Output the (X, Y) coordinate of the center of the cell containing the given text.  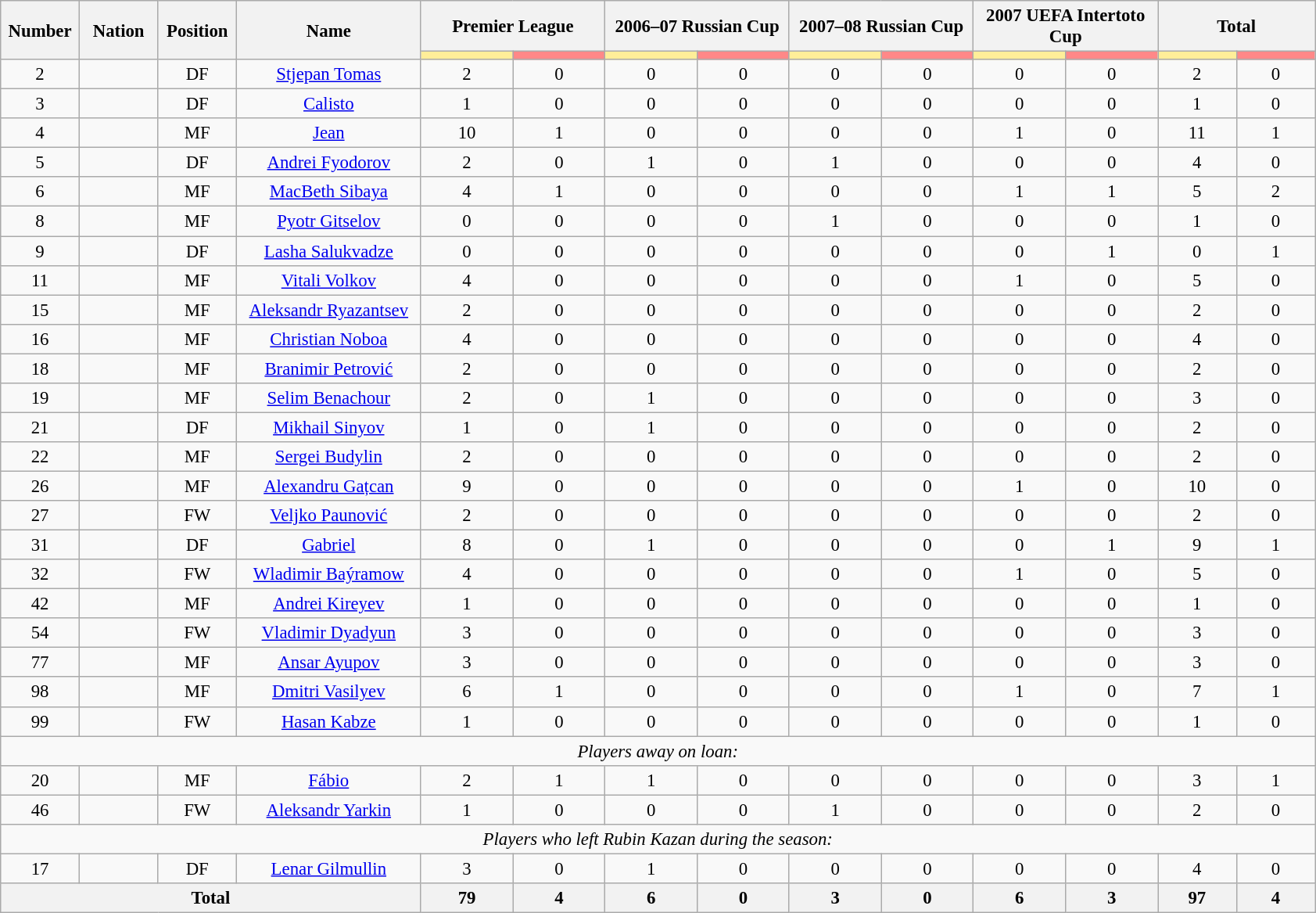
98 (41, 692)
Pyotr Gitselov (329, 221)
Andrei Fyodorov (329, 163)
Selim Benachour (329, 398)
27 (41, 516)
Vladimir Dyadyun (329, 633)
Nation (119, 30)
26 (41, 486)
22 (41, 457)
42 (41, 604)
99 (41, 721)
Players who left Rubin Kazan during the season: (658, 839)
Wladimir Baýramow (329, 574)
Sergei Budylin (329, 457)
Lenar Gilmullin (329, 868)
97 (1196, 898)
2007–08 Russian Cup (881, 27)
Calisto (329, 104)
MacBeth Sibaya (329, 192)
17 (41, 868)
Mikhail Sinyov (329, 427)
Veljko Paunović (329, 516)
20 (41, 780)
32 (41, 574)
79 (467, 898)
Dmitri Vasilyev (329, 692)
Alexandru Gațcan (329, 486)
77 (41, 663)
15 (41, 310)
2006–07 Russian Cup (697, 27)
Stjepan Tomas (329, 74)
54 (41, 633)
2007 UEFA Intertoto Cup (1066, 27)
Position (197, 30)
Vitali Volkov (329, 280)
Aleksandr Ryazantsev (329, 310)
18 (41, 368)
Andrei Kireyev (329, 604)
Christian Noboa (329, 339)
Lasha Salukvadze (329, 251)
Aleksandr Yarkin (329, 810)
Fábio (329, 780)
Name (329, 30)
46 (41, 810)
Players away on loan: (658, 751)
Branimir Petrović (329, 368)
21 (41, 427)
19 (41, 398)
Hasan Kabze (329, 721)
Gabriel (329, 545)
7 (1196, 692)
16 (41, 339)
Ansar Ayupov (329, 663)
31 (41, 545)
Premier League (513, 27)
Jean (329, 133)
Number (41, 30)
